Pinpoint the cell where the given text exists, returning its (X, Y) midpoint coordinate. 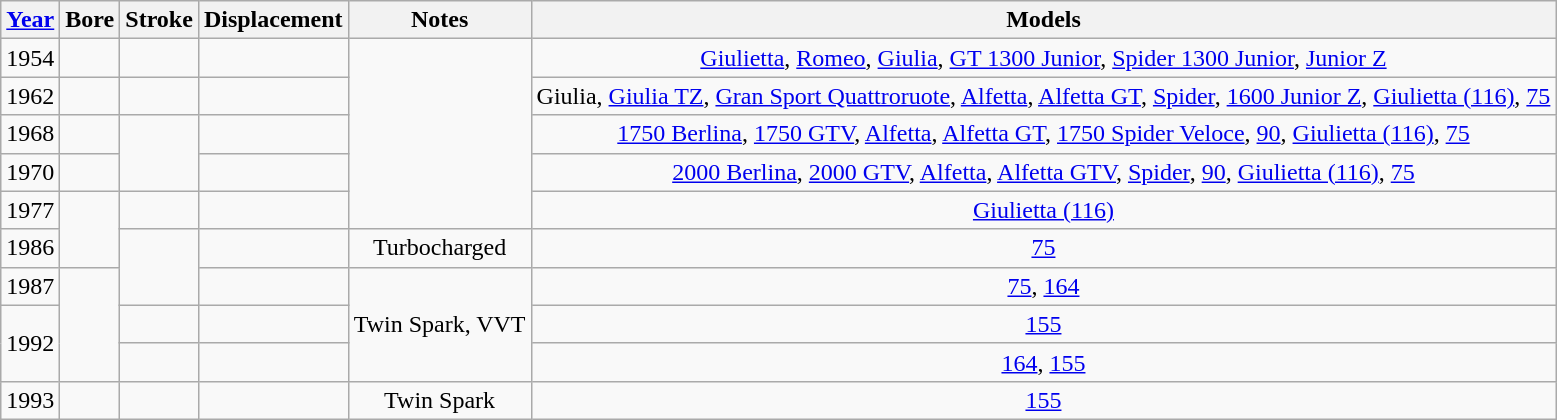
1992 (30, 343)
1968 (30, 134)
1987 (30, 286)
1970 (30, 172)
1993 (30, 400)
75 (1044, 248)
1977 (30, 210)
1750 Berlina, 1750 GTV, Alfetta, Alfetta GT, 1750 Spider Veloce, 90, Giulietta (116), 75 (1044, 134)
Giulia, Giulia TZ, Gran Sport Quattroruote, Alfetta, Alfetta GT, Spider, 1600 Junior Z, Giulietta (116), 75 (1044, 96)
1962 (30, 96)
Giulietta (116) (1044, 210)
Models (1044, 20)
Giulietta, Romeo, Giulia, GT 1300 Junior, Spider 1300 Junior, Junior Z (1044, 58)
Turbocharged (440, 248)
Twin Spark (440, 400)
Year (30, 20)
Twin Spark, VVT (440, 324)
1954 (30, 58)
Stroke (160, 20)
2000 Berlina, 2000 GTV, Alfetta, Alfetta GTV, Spider, 90, Giulietta (116), 75 (1044, 172)
75, 164 (1044, 286)
Displacement (273, 20)
Bore (90, 20)
164, 155 (1044, 362)
1986 (30, 248)
Notes (440, 20)
